Identify which cell holds the provided text, then report its [X, Y] central coordinate. 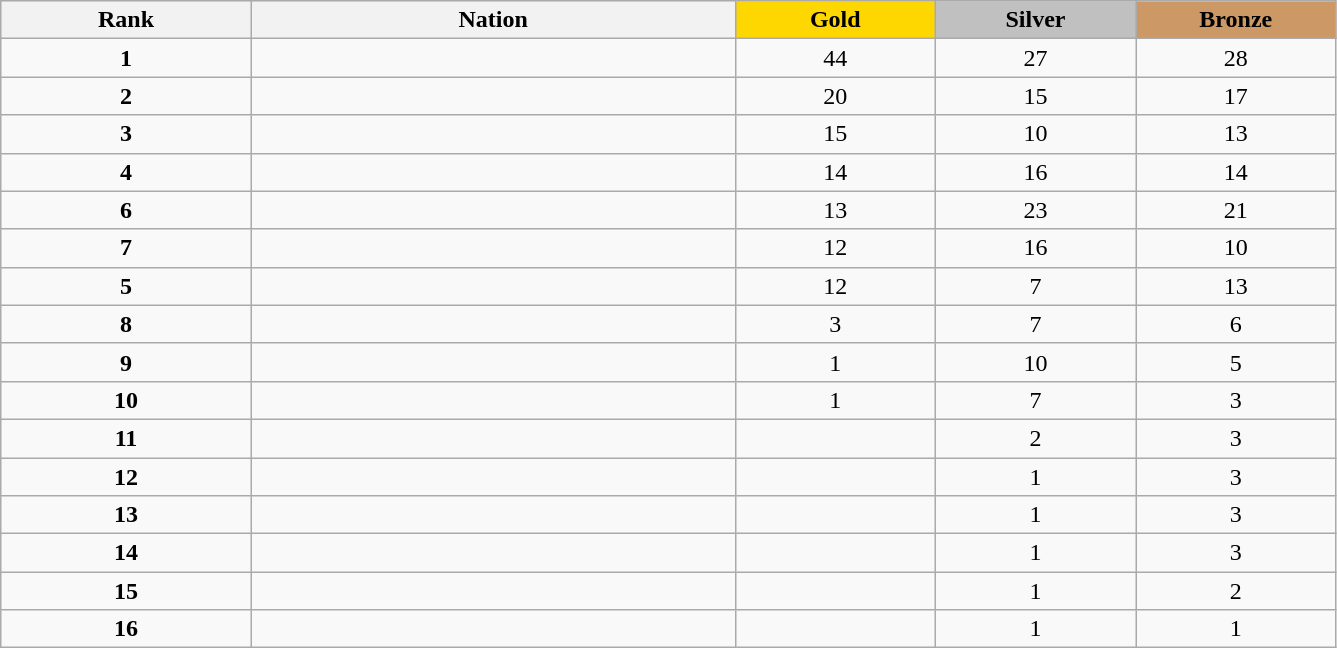
27 [1035, 58]
Gold [835, 20]
44 [835, 58]
17 [1236, 96]
4 [126, 172]
20 [835, 96]
Nation [493, 20]
9 [126, 362]
11 [126, 438]
Silver [1035, 20]
8 [126, 324]
Rank [126, 20]
23 [1035, 210]
Bronze [1236, 20]
21 [1236, 210]
28 [1236, 58]
